From the cell containing the given text, extract its center point as [X, Y] coordinate. 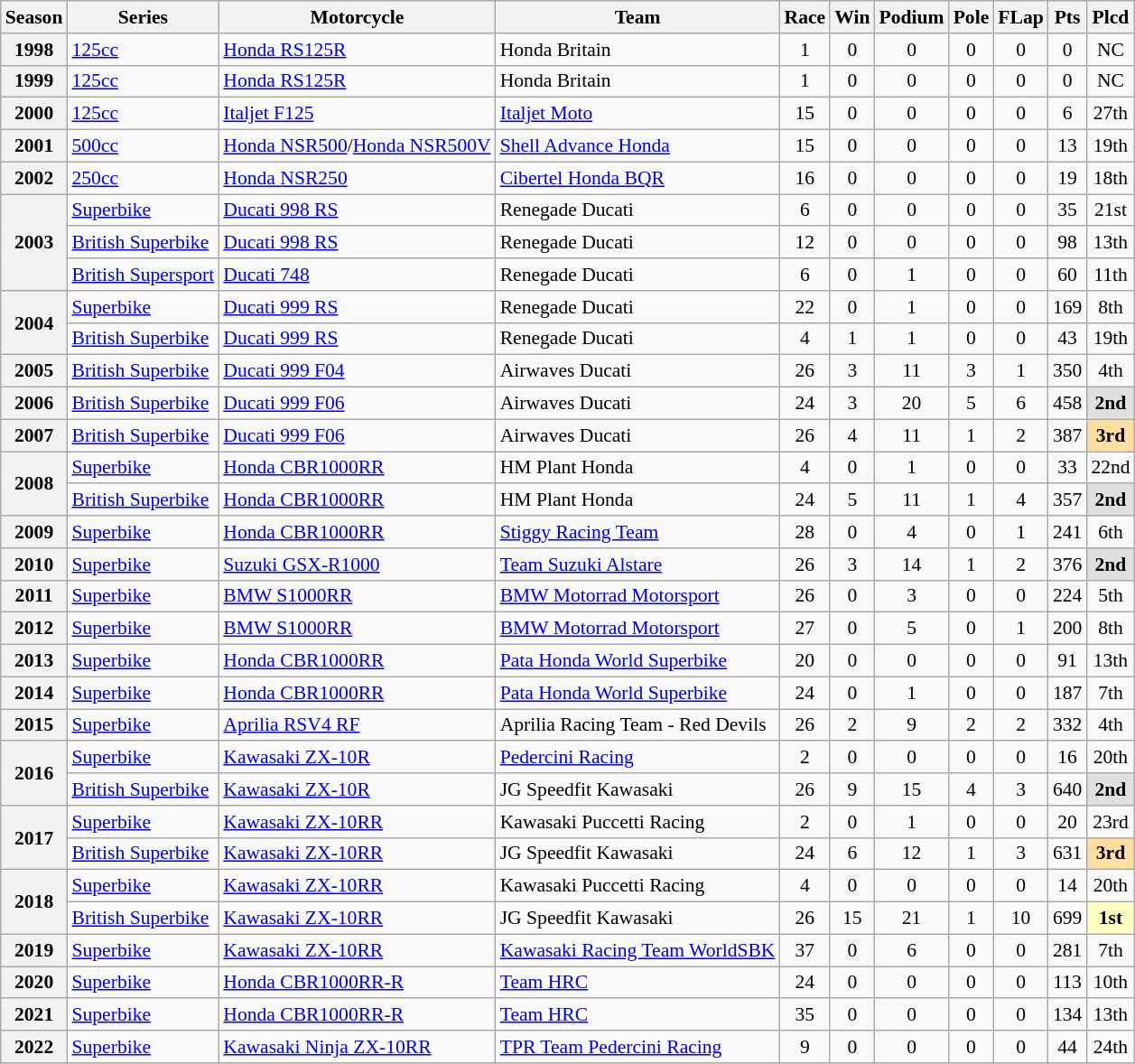
Team Suzuki Alstare [637, 565]
44 [1067, 1047]
Ducati 999 F04 [357, 371]
200 [1067, 629]
1999 [34, 81]
2003 [34, 242]
23rd [1111, 822]
458 [1067, 404]
27 [805, 629]
2020 [34, 983]
2009 [34, 532]
Kawasaki Ninja ZX-10RR [357, 1047]
18th [1111, 178]
2019 [34, 950]
2012 [34, 629]
169 [1067, 307]
22nd [1111, 468]
91 [1067, 661]
1998 [34, 50]
98 [1067, 243]
2016 [34, 773]
350 [1067, 371]
33 [1067, 468]
TPR Team Pedercini Racing [637, 1047]
Season [34, 17]
1st [1111, 919]
Aprilia RSV4 RF [357, 725]
2013 [34, 661]
Race [805, 17]
134 [1067, 1015]
640 [1067, 789]
2015 [34, 725]
10th [1111, 983]
28 [805, 532]
332 [1067, 725]
500cc [143, 146]
Italjet Moto [637, 114]
Kawasaki Racing Team WorldSBK [637, 950]
Win [852, 17]
2004 [34, 323]
Podium [912, 17]
5th [1111, 596]
21st [1111, 210]
Cibertel Honda BQR [637, 178]
19 [1067, 178]
22 [805, 307]
37 [805, 950]
2006 [34, 404]
2007 [34, 435]
2001 [34, 146]
387 [1067, 435]
2010 [34, 565]
631 [1067, 854]
11th [1111, 275]
43 [1067, 339]
27th [1111, 114]
2002 [34, 178]
Pedercini Racing [637, 758]
British Supersport [143, 275]
Suzuki GSX-R1000 [357, 565]
Honda NSR500/Honda NSR500V [357, 146]
187 [1067, 693]
60 [1067, 275]
Motorcycle [357, 17]
241 [1067, 532]
2000 [34, 114]
2011 [34, 596]
376 [1067, 565]
2008 [34, 484]
21 [912, 919]
2017 [34, 838]
281 [1067, 950]
Series [143, 17]
2005 [34, 371]
2018 [34, 901]
2014 [34, 693]
699 [1067, 919]
Ducati 748 [357, 275]
Honda NSR250 [357, 178]
Pole [972, 17]
Stiggy Racing Team [637, 532]
Italjet F125 [357, 114]
Team [637, 17]
FLap [1020, 17]
Aprilia Racing Team - Red Devils [637, 725]
Pts [1067, 17]
6th [1111, 532]
2021 [34, 1015]
Shell Advance Honda [637, 146]
113 [1067, 983]
24th [1111, 1047]
224 [1067, 596]
250cc [143, 178]
10 [1020, 919]
357 [1067, 500]
13 [1067, 146]
2022 [34, 1047]
Plcd [1111, 17]
